Scan for the cell matching the given text and deliver its (x, y) coordinate at center. 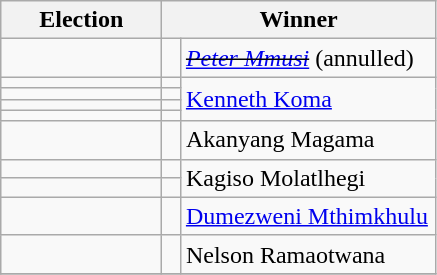
Election (82, 20)
Nelson Ramaotwana (308, 254)
Winner (299, 20)
Kenneth Koma (308, 99)
Kagiso Molatlhegi (308, 178)
Peter Mmusi (annulled) (308, 58)
Akanyang Magama (308, 140)
Dumezweni Mthimkhulu (308, 216)
